Pinpoint the cell where the given text exists, returning its (x, y) midpoint coordinate. 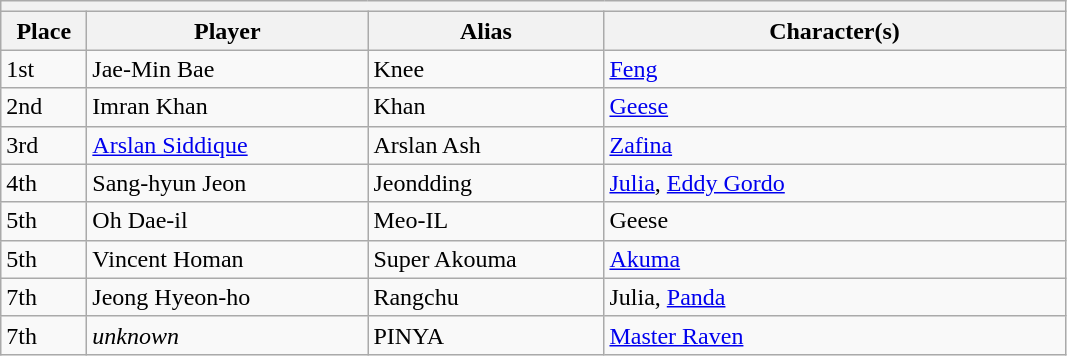
3rd (44, 145)
Arslan Ash (486, 145)
Master Raven (834, 335)
2nd (44, 107)
Vincent Homan (228, 259)
Feng (834, 69)
Jeondding (486, 183)
Arslan Siddique (228, 145)
1st (44, 69)
Knee (486, 69)
Character(s) (834, 31)
unknown (228, 335)
Super Akouma (486, 259)
Imran Khan (228, 107)
Rangchu (486, 297)
PINYA (486, 335)
Place (44, 31)
Khan (486, 107)
Akuma (834, 259)
Julia, Eddy Gordo (834, 183)
Oh Dae-il (228, 221)
Jeong Hyeon-ho (228, 297)
Sang-hyun Jeon (228, 183)
4th (44, 183)
Meo-IL (486, 221)
Jae-Min Bae (228, 69)
Player (228, 31)
Julia, Panda (834, 297)
Zafina (834, 145)
Alias (486, 31)
